Pinpoint the cell where the given text exists, returning its [X, Y] midpoint coordinate. 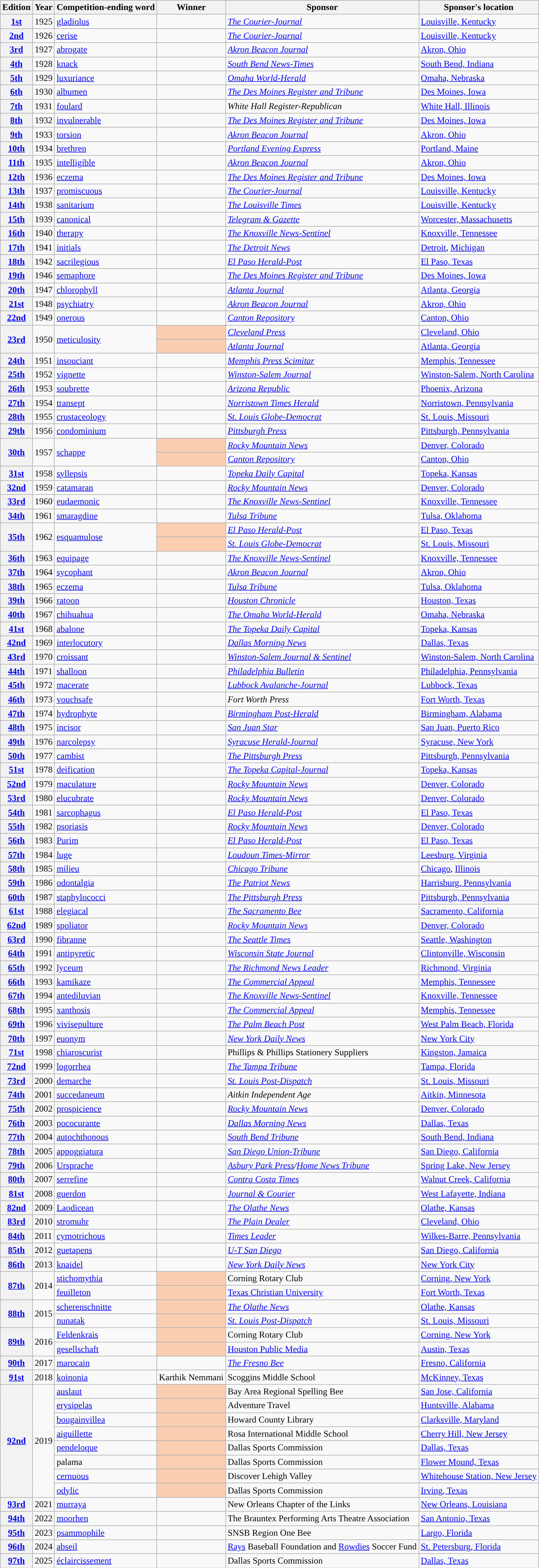
43rd [16, 657]
1986 [44, 883]
1973 [44, 699]
75th [16, 1109]
68th [16, 1010]
Seattle, Washington [479, 939]
Huntsville, Alabama [479, 1405]
1967 [44, 614]
sycophant [106, 572]
1998 [44, 1052]
Topeka Daily Capital [322, 473]
1983 [44, 840]
8th [16, 120]
84th [16, 1236]
Chicago Tribune [322, 869]
57th [16, 854]
47th [16, 714]
Laodicean [106, 1208]
Loudoun Times-Mirror [322, 854]
Norristown, Pennsylvania [479, 403]
90th [16, 1363]
brethren [106, 148]
2023 [44, 1533]
crustaceology [106, 417]
Cleveland Press [322, 332]
42nd [16, 643]
cerise [106, 36]
Adventure Travel [322, 1405]
67th [16, 996]
1970 [44, 657]
demarche [106, 1081]
24th [16, 360]
Edition [16, 7]
1971 [44, 671]
transept [106, 403]
Chicago, Illinois [479, 869]
South Bend News-Times [322, 64]
Portland, Maine [479, 148]
meticulosity [106, 339]
Arizona Republic [322, 388]
1977 [44, 756]
fibranne [106, 939]
The Sacramento Bee [322, 911]
52nd [16, 784]
53rd [16, 798]
12th [16, 177]
Texas Christian University [322, 1292]
Clintonville, Wisconsin [479, 954]
Philadelphia, Pennsylvania [479, 671]
36th [16, 558]
chihuahua [106, 614]
28th [16, 417]
87th [16, 1285]
40th [16, 614]
1979 [44, 784]
Wisconsin State Journal [322, 954]
Worcester, Massachusetts [479, 219]
U-T San Diego [322, 1250]
Journal & Courier [322, 1194]
13th [16, 191]
3rd [16, 50]
1961 [44, 516]
1996 [44, 1024]
1932 [44, 120]
odylic [106, 1490]
74th [16, 1095]
Bay Area Regional Spelling Bee [322, 1391]
1963 [44, 558]
66th [16, 982]
91st [16, 1377]
knack [106, 64]
2006 [44, 1165]
92nd [16, 1441]
49th [16, 742]
1968 [44, 629]
2005 [44, 1151]
sacrilegious [106, 262]
1975 [44, 728]
San Juan Star [322, 728]
1957 [44, 452]
hydrophyte [106, 714]
25th [16, 374]
2025 [44, 1561]
62nd [16, 925]
Lubbock, Texas [479, 685]
21st [16, 304]
intelligible [106, 163]
32nd [16, 488]
eudaemonic [106, 502]
1956 [44, 431]
1954 [44, 403]
guerdon [106, 1194]
Syracuse, New York [479, 742]
prospicience [106, 1109]
1946 [44, 276]
abrogate [106, 50]
Tampa, Florida [479, 1066]
69th [16, 1024]
therapy [106, 233]
Phoenix, Arizona [479, 388]
syllepsis [106, 473]
pendeloque [106, 1448]
Telegram & Gazette [322, 219]
83rd [16, 1222]
1988 [44, 911]
20th [16, 290]
canonical [106, 219]
incisor [106, 728]
stichomythia [106, 1278]
Pittsburgh Press [322, 431]
9th [16, 134]
maculature [106, 784]
Winston-Salem Journal & Sentinel [322, 657]
Detroit, Michigan [479, 247]
psammophile [106, 1533]
soubrette [106, 388]
The Seattle Times [322, 939]
narcolepsy [106, 742]
Contra Costa Times [322, 1180]
1950 [44, 339]
2015 [44, 1313]
West Palm Beach, Florida [479, 1024]
1989 [44, 925]
1965 [44, 586]
Flower Mound, Texas [479, 1462]
26th [16, 388]
64th [16, 954]
abseil [106, 1547]
Cherry Hill, New Jersey [479, 1434]
1987 [44, 897]
chlorophyll [106, 290]
55th [16, 826]
vignette [106, 374]
cambist [106, 756]
2018 [44, 1377]
1959 [44, 488]
equipage [106, 558]
1942 [44, 262]
2012 [44, 1250]
1934 [44, 148]
54th [16, 812]
Omaha World-Herald [322, 78]
shalloon [106, 671]
33rd [16, 502]
éclaircissement [106, 1561]
16th [16, 233]
1933 [44, 134]
spoliator [106, 925]
San Diego Union-Tribune [322, 1151]
esquamulose [106, 537]
1949 [44, 318]
27th [16, 403]
44th [16, 671]
autochthonous [106, 1137]
Howard County Library [322, 1420]
1937 [44, 191]
1927 [44, 50]
2002 [44, 1109]
85th [16, 1250]
The Detroit News [322, 247]
logorrhea [106, 1066]
feuilleton [106, 1292]
moorhen [106, 1518]
86th [16, 1264]
Largo, Florida [479, 1533]
psychiatry [106, 304]
catamaran [106, 488]
2022 [44, 1518]
1958 [44, 473]
Richmond, Virginia [479, 968]
San Jose, California [479, 1391]
2009 [44, 1208]
The Tampa Tribune [322, 1066]
1980 [44, 798]
89th [16, 1342]
2024 [44, 1547]
Norristown Times Herald [322, 403]
Fresno, California [479, 1363]
schappe [106, 452]
antipyretic [106, 954]
palama [106, 1462]
guetapens [106, 1250]
2001 [44, 1095]
Discover Lehigh Valley [322, 1476]
Sponsor's location [479, 7]
White Hall, Illinois [479, 106]
2004 [44, 1137]
1939 [44, 219]
Wilkes-Barre, Pennsylvania [479, 1236]
lyceum [106, 968]
antediluvian [106, 996]
appoggiatura [106, 1151]
1978 [44, 770]
macerate [106, 685]
17th [16, 247]
smaragdine [106, 516]
79th [16, 1165]
1966 [44, 600]
2003 [44, 1123]
39th [16, 600]
Walnut Creek, California [479, 1180]
1940 [44, 233]
The Fresno Bee [322, 1363]
Sacramento, California [479, 911]
2021 [44, 1504]
The Richmond News Leader [322, 968]
Leesburg, Virginia [479, 854]
Aitkin, Minnesota [479, 1095]
insouciant [106, 360]
1952 [44, 374]
auslaut [106, 1391]
cymotrichous [106, 1236]
nunatak [106, 1321]
deification [106, 770]
vouchsafe [106, 699]
Kingston, Jamaica [479, 1052]
1st [16, 22]
1962 [44, 537]
xanthosis [106, 1010]
1993 [44, 982]
murraya [106, 1504]
45th [16, 685]
stromuhr [106, 1222]
erysipelas [106, 1405]
The Topeka Daily Capital [322, 629]
34th [16, 516]
1985 [44, 869]
marocain [106, 1363]
19th [16, 276]
sarcophagus [106, 812]
gesellschaft [106, 1349]
61st [16, 911]
72nd [16, 1066]
interlocutory [106, 643]
Portland Evening Express [322, 148]
initials [106, 247]
1994 [44, 996]
condominium [106, 431]
The Topeka Capital-Journal [322, 770]
The Omaha World-Herald [322, 614]
St. Petersburg, Florida [479, 1547]
1991 [44, 954]
invulnerable [106, 120]
1951 [44, 360]
abalone [106, 629]
1984 [44, 854]
11th [16, 163]
51st [16, 770]
Philadelphia Bulletin [322, 671]
sanitarium [106, 205]
aiguillette [106, 1434]
1976 [44, 742]
65th [16, 968]
35th [16, 537]
14th [16, 205]
Rays Baseball Foundation and Rowdies Soccer Fund [322, 1547]
63rd [16, 939]
Purim [106, 840]
1948 [44, 304]
2011 [44, 1236]
1969 [44, 643]
Houston Chronicle [322, 600]
Birmingham Post-Herald [322, 714]
Competition-ending word [106, 7]
Whitehouse Station, New Jersey [479, 1476]
30th [16, 452]
SNSB Region One Bee [322, 1533]
South Bend Tribune [322, 1137]
6th [16, 92]
2000 [44, 1081]
Aitkin Independent Age [322, 1095]
1926 [44, 36]
bougainvillea [106, 1420]
2014 [44, 1285]
Spring Lake, New Jersey [479, 1165]
elucubrate [106, 798]
76th [16, 1123]
96th [16, 1547]
82nd [16, 1208]
1953 [44, 388]
staphylococci [106, 897]
luxuriance [106, 78]
croissant [106, 657]
Memphis Press Scimitar [322, 360]
1995 [44, 1010]
Houston, Texas [479, 600]
58th [16, 869]
56th [16, 840]
Fort Worth Press [322, 699]
kamikaze [106, 982]
31st [16, 473]
Irving, Texas [479, 1490]
ratoon [106, 600]
1964 [44, 572]
Syracuse Herald-Journal [322, 742]
1941 [44, 247]
odontalgia [106, 883]
10th [16, 148]
Feldenkrais [106, 1335]
1974 [44, 714]
promiscuous [106, 191]
euonym [106, 1038]
1960 [44, 502]
Lubbock Avalanche-Journal [322, 685]
Asbury Park Press/Home News Tribune [322, 1165]
1930 [44, 92]
23rd [16, 339]
2016 [44, 1342]
29th [16, 431]
70th [16, 1038]
McKinney, Texas [479, 1377]
serrefine [106, 1180]
1947 [44, 290]
semaphore [106, 276]
2nd [16, 36]
1925 [44, 22]
chiaroscurist [106, 1052]
Winner [192, 7]
The Louisville Times [322, 205]
80th [16, 1180]
The Brauntex Performing Arts Theatre Association [322, 1518]
1999 [44, 1066]
1955 [44, 417]
Times Leader [322, 1236]
onerous [106, 318]
Birmingham, Alabama [479, 714]
97th [16, 1561]
1972 [44, 685]
Phillips & Phillips Stationery Suppliers [322, 1052]
93rd [16, 1504]
77th [16, 1137]
vivisepulture [106, 1024]
1990 [44, 939]
38th [16, 586]
pococurante [106, 1123]
15th [16, 219]
Year [44, 7]
knaidel [106, 1264]
1938 [44, 205]
succedaneum [106, 1095]
4th [16, 64]
60th [16, 897]
94th [16, 1518]
koinonia [106, 1377]
Winston-Salem Journal [322, 374]
2010 [44, 1222]
78th [16, 1151]
95th [16, 1533]
71st [16, 1052]
88th [16, 1313]
San Juan, Puerto Rico [479, 728]
gladiolus [106, 22]
psoriasis [106, 826]
1936 [44, 177]
Clarksville, Maryland [479, 1420]
San Antonio, Texas [479, 1518]
2007 [44, 1180]
cernuous [106, 1476]
5th [16, 78]
22nd [16, 318]
Rosa International Middle School [322, 1434]
2017 [44, 1363]
Harrisburg, Pennsylvania [479, 883]
The Plain Dealer [322, 1222]
Houston Public Media [322, 1349]
Karthik Nemmani [192, 1377]
46th [16, 699]
73rd [16, 1081]
Sponsor [322, 7]
Austin, Texas [479, 1349]
59th [16, 883]
Scoggins Middle School [322, 1377]
1992 [44, 968]
50th [16, 756]
1982 [44, 826]
1997 [44, 1038]
albumen [106, 92]
foulard [106, 106]
37th [16, 572]
1981 [44, 812]
luge [106, 854]
1931 [44, 106]
1929 [44, 78]
41st [16, 629]
Ursprache [106, 1165]
2013 [44, 1264]
scherenschnitte [106, 1306]
81st [16, 1194]
2019 [44, 1441]
7th [16, 106]
New Orleans Chapter of the Links [322, 1504]
48th [16, 728]
White Hall Register-Republican [322, 106]
West Lafayette, Indiana [479, 1194]
torsion [106, 134]
18th [16, 262]
2008 [44, 1194]
1928 [44, 64]
elegiacal [106, 911]
The Palm Beach Post [322, 1024]
New Orleans, Louisiana [479, 1504]
milieu [106, 869]
1935 [44, 163]
The Patriot News [322, 883]
